Determine the [x, y] coordinate at the center of the cell enclosing the given text.  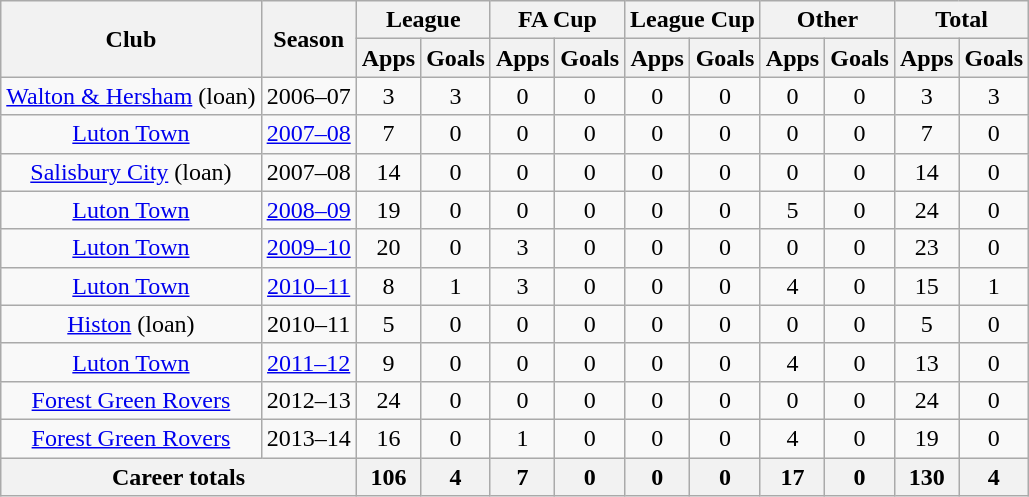
FA Cup [557, 20]
17 [792, 477]
Walton & Hersham (loan) [131, 96]
15 [926, 286]
Season [308, 39]
106 [388, 477]
2012–13 [308, 400]
Total [961, 20]
23 [926, 248]
8 [388, 286]
Club [131, 39]
2008–09 [308, 210]
League [423, 20]
2009–10 [308, 248]
League Cup [693, 20]
16 [388, 438]
20 [388, 248]
9 [388, 362]
Histon (loan) [131, 324]
Salisbury City (loan) [131, 172]
Other [827, 20]
2006–07 [308, 96]
2011–12 [308, 362]
130 [926, 477]
13 [926, 362]
Career totals [178, 477]
2013–14 [308, 438]
